Return the (x, y) coordinate for the center point of the cell that contains the specified text.  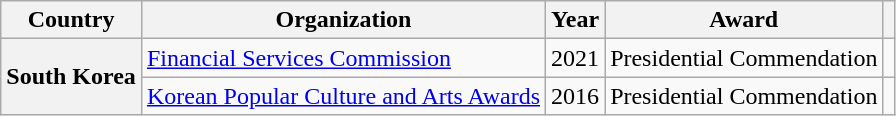
Korean Popular Culture and Arts Awards (343, 96)
Year (576, 20)
Award (744, 20)
2016 (576, 96)
Financial Services Commission (343, 58)
2021 (576, 58)
South Korea (72, 77)
Organization (343, 20)
Country (72, 20)
